Find where the given text appears and provide that cell's center as (x, y) coordinate. 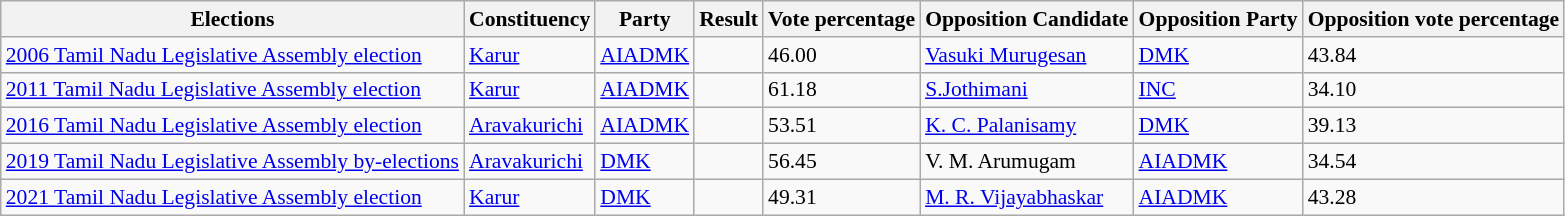
43.84 (1434, 55)
2016 Tamil Nadu Legislative Assembly election (232, 126)
2006 Tamil Nadu Legislative Assembly election (232, 55)
Constituency (530, 19)
Opposition Candidate (1026, 19)
Result (728, 19)
2011 Tamil Nadu Legislative Assembly election (232, 90)
39.13 (1434, 126)
61.18 (842, 90)
49.31 (842, 197)
Party (644, 19)
Vasuki Murugesan (1026, 55)
S.Jothimani (1026, 90)
2019 Tamil Nadu Legislative Assembly by-elections (232, 162)
Opposition vote percentage (1434, 19)
V. M. Arumugam (1026, 162)
46.00 (842, 55)
43.28 (1434, 197)
Vote percentage (842, 19)
34.10 (1434, 90)
53.51 (842, 126)
Opposition Party (1218, 19)
34.54 (1434, 162)
2021 Tamil Nadu Legislative Assembly election (232, 197)
M. R. Vijayabhaskar (1026, 197)
Elections (232, 19)
INC (1218, 90)
56.45 (842, 162)
K. C. Palanisamy (1026, 126)
